Return the [x, y] coordinate for the center point of the cell that contains the specified text.  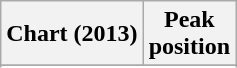
Chart (2013) [72, 34]
Peakposition [189, 34]
